Locate the cell with the specified text and output its [X, Y] center coordinate. 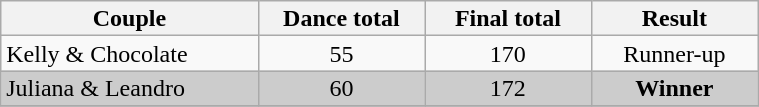
Dance total [341, 18]
Result [674, 18]
170 [508, 54]
Couple [130, 18]
Runner-up [674, 54]
Kelly & Chocolate [130, 54]
172 [508, 88]
Juliana & Leandro [130, 88]
Final total [508, 18]
Winner [674, 88]
55 [341, 54]
60 [341, 88]
